For the text-containing cell, return its midpoint in [x, y] coordinate format. 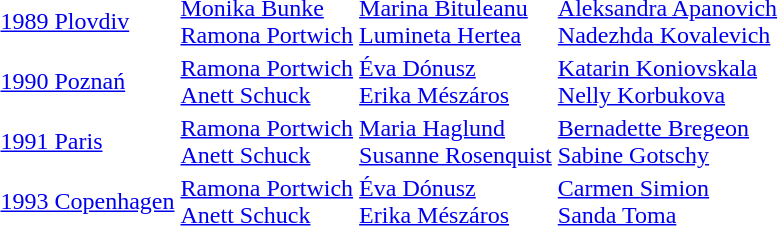
Éva DónuszErika Mészáros [456, 82]
Katarin KoniovskalaNelly Korbukova [667, 82]
Maria HaglundSusanne Rosenquist [456, 142]
Bernadette BregeonSabine Gotschy [667, 142]
